Locate the cell with the specified text and output its [X, Y] center coordinate. 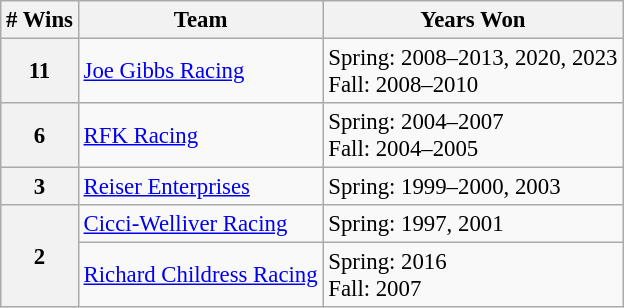
RFK Racing [200, 136]
Years Won [473, 20]
Reiser Enterprises [200, 187]
Spring: 2008–2013, 2020, 2023Fall: 2008–2010 [473, 72]
Spring: 1999–2000, 2003 [473, 187]
6 [40, 136]
Spring: 2004–2007Fall: 2004–2005 [473, 136]
3 [40, 187]
Cicci-Welliver Racing [200, 224]
11 [40, 72]
Spring: 1997, 2001 [473, 224]
2 [40, 256]
Team [200, 20]
Richard Childress Racing [200, 276]
# Wins [40, 20]
Joe Gibbs Racing [200, 72]
Spring: 2016Fall: 2007 [473, 276]
